Determine the [X, Y] coordinate at the center of the cell enclosing the given text.  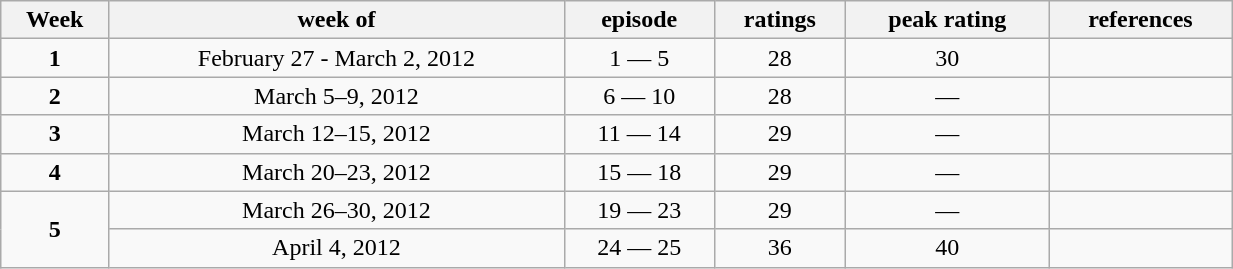
36 [780, 248]
ratings [780, 20]
week of [336, 20]
5 [55, 229]
Week [55, 20]
1 [55, 58]
episode [639, 20]
24 — 25 [639, 248]
March 26–30, 2012 [336, 210]
March 5–9, 2012 [336, 96]
March 20–23, 2012 [336, 172]
11 — 14 [639, 134]
1 — 5 [639, 58]
March 12–15, 2012 [336, 134]
2 [55, 96]
19 — 23 [639, 210]
15 — 18 [639, 172]
references [1140, 20]
April 4, 2012 [336, 248]
4 [55, 172]
6 — 10 [639, 96]
40 [947, 248]
peak rating [947, 20]
30 [947, 58]
3 [55, 134]
February 27 - March 2, 2012 [336, 58]
